For the text-containing cell, return its midpoint in [X, Y] coordinate format. 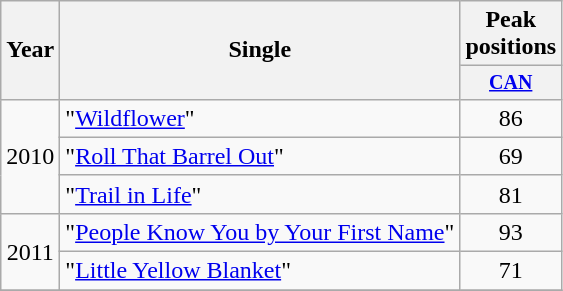
"Roll That Barrel Out" [260, 156]
2010 [30, 156]
"Little Yellow Blanket" [260, 271]
CAN [511, 82]
86 [511, 118]
2011 [30, 251]
69 [511, 156]
71 [511, 271]
Peak positions [511, 34]
Year [30, 50]
"Trail in Life" [260, 194]
Single [260, 50]
"People Know You by Your First Name" [260, 232]
81 [511, 194]
"Wildflower" [260, 118]
93 [511, 232]
